Detect which cell encompasses the target text, then output its (X, Y) center coordinate. 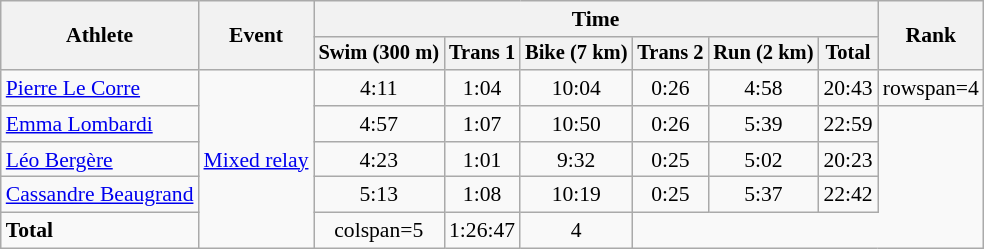
Léo Bergère (100, 160)
Mixed relay (256, 159)
22:42 (848, 195)
Event (256, 36)
colspan=5 (379, 231)
10:04 (576, 88)
1:07 (482, 124)
4:23 (379, 160)
4:57 (379, 124)
9:32 (576, 160)
5:39 (763, 124)
5:13 (379, 195)
10:19 (576, 195)
5:02 (763, 160)
rowspan=4 (931, 88)
Bike (7 km) (576, 54)
Athlete (100, 36)
20:43 (848, 88)
Run (2 km) (763, 54)
Swim (300 m) (379, 54)
4 (576, 231)
4:58 (763, 88)
Cassandre Beaugrand (100, 195)
Pierre Le Corre (100, 88)
Trans 1 (482, 54)
1:01 (482, 160)
Trans 2 (670, 54)
Emma Lombardi (100, 124)
5:37 (763, 195)
4:11 (379, 88)
10:50 (576, 124)
1:26:47 (482, 231)
1:08 (482, 195)
Time (596, 19)
Rank (931, 36)
20:23 (848, 160)
1:04 (482, 88)
22:59 (848, 124)
